Extract the (x, y) coordinate from the center of the cell holding the provided text.  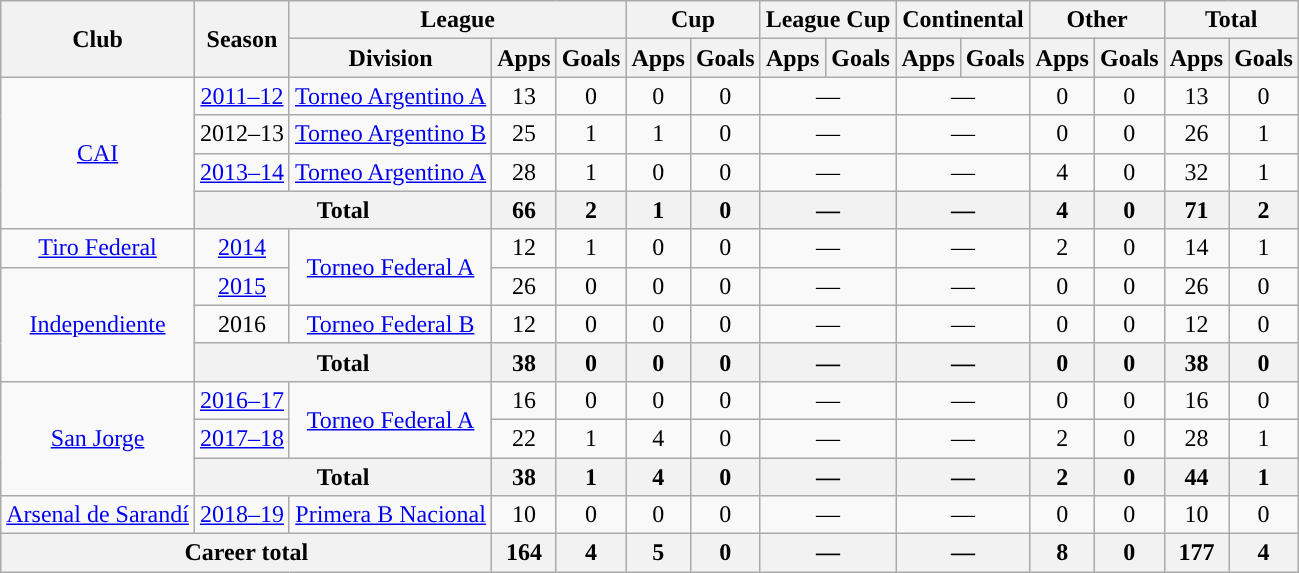
25 (524, 134)
2015 (242, 286)
Club (98, 39)
Independiente (98, 324)
2017–18 (242, 438)
Arsenal de Sarandí (98, 515)
Tiro Federal (98, 248)
Torneo Argentino B (390, 134)
5 (658, 553)
San Jorge (98, 438)
Torneo Federal B (390, 324)
2011–12 (242, 96)
Other (1097, 20)
32 (1196, 172)
2013–14 (242, 172)
66 (524, 210)
Primera B Nacional (390, 515)
71 (1196, 210)
14 (1196, 248)
22 (524, 438)
8 (1062, 553)
2012–13 (242, 134)
League Cup (828, 20)
Cup (693, 20)
2014 (242, 248)
Season (242, 39)
Division (390, 58)
Continental (963, 20)
CAI (98, 153)
Career total (246, 553)
2016 (242, 324)
League (457, 20)
44 (1196, 477)
2018–19 (242, 515)
164 (524, 553)
177 (1196, 553)
2016–17 (242, 400)
